Extract the [X, Y] coordinate from the center of the cell holding the provided text.  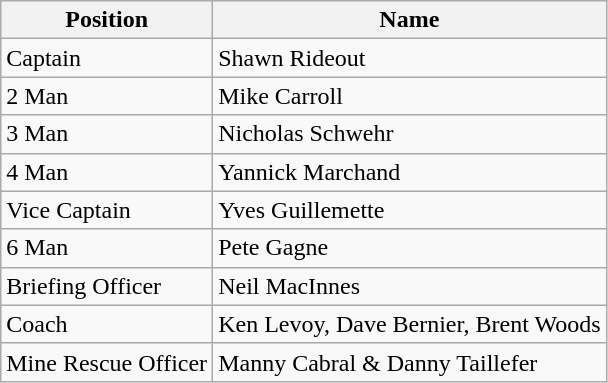
Position [107, 20]
Neil MacInnes [410, 286]
Shawn Rideout [410, 58]
Mike Carroll [410, 96]
Briefing Officer [107, 286]
Pete Gagne [410, 248]
Mine Rescue Officer [107, 362]
2 Man [107, 96]
Coach [107, 324]
Vice Captain [107, 210]
Ken Levoy, Dave Bernier, Brent Woods [410, 324]
Name [410, 20]
Yves Guillemette [410, 210]
3 Man [107, 134]
Manny Cabral & Danny Taillefer [410, 362]
6 Man [107, 248]
4 Man [107, 172]
Yannick Marchand [410, 172]
Captain [107, 58]
Nicholas Schwehr [410, 134]
